Capture the cell that displays the provided text and extract its (x, y) central coordinate. 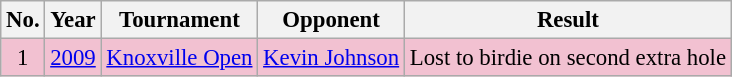
Knoxville Open (180, 58)
2009 (73, 58)
Opponent (332, 20)
Lost to birdie on second extra hole (568, 58)
Kevin Johnson (332, 58)
Result (568, 20)
1 (23, 58)
No. (23, 20)
Year (73, 20)
Tournament (180, 20)
